Provide the (X, Y) coordinate of the cell's center where the given text is located.  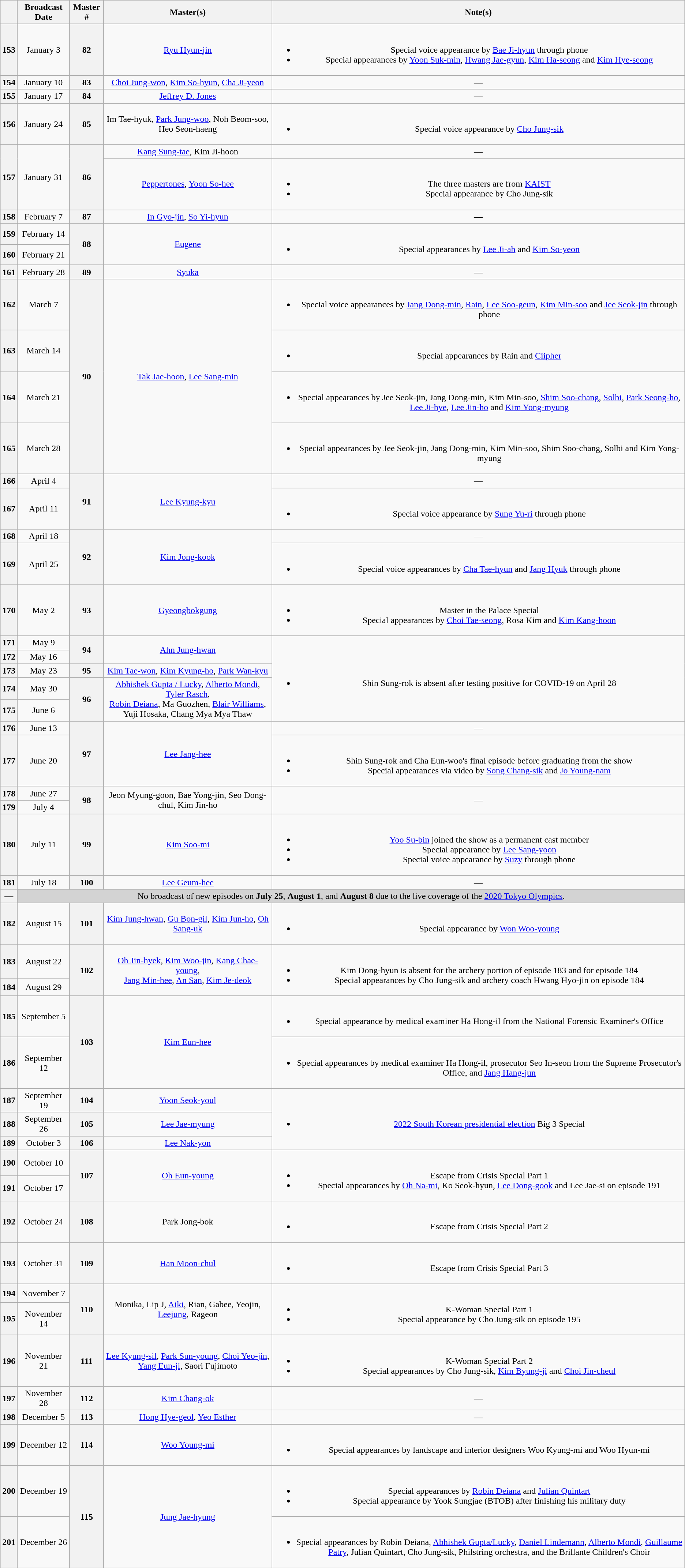
Master in the Palace SpecialSpecial appearances by Choi Tae-seong, Rosa Kim and Kim Kang-hoon (479, 610)
155 (9, 96)
July 18 (44, 882)
Lee Kyung-sil, Park Sun-young, Choi Yeo-jin, Yang Eun-ji, Saori Fujimoto (188, 1361)
In Gyo-jin, So Yi-hyun (188, 217)
Escape from Crisis Special Part 1Special appearances by Oh Na-mi, Ko Seok-hyun, Lee Dong-gook and Lee Jae-si on episode 191 (479, 1175)
Special appearances by landscape and interior designers Woo Kyung-mi and Woo Hyun-mi (479, 1444)
154 (9, 82)
Lee Kyung-kyu (188, 502)
95 (86, 671)
March 7 (44, 304)
Im Tae-hyuk, Park Jung-woo, Noh Beom-soo, Heo Seon-haeng (188, 124)
Choi Jung-won, Kim So-hyun, Cha Ji-yeon (188, 82)
101 (86, 924)
180 (9, 844)
Special appearance by medical examiner Ha Hong-il from the National Forensic Examiner's Office (479, 1016)
153 (9, 50)
85 (86, 124)
112 (86, 1398)
193 (9, 1263)
Special appearance by Won Woo-young (479, 924)
October 24 (44, 1222)
185 (9, 1016)
93 (86, 610)
May 9 (44, 643)
Peppertones, Yoon So-hee (188, 184)
May 30 (44, 689)
89 (86, 272)
Gyeongbokgung (188, 610)
October 17 (44, 1188)
189 (9, 1143)
November 14 (44, 1319)
201 (9, 1542)
Shin Sung-rok is absent after testing positive for COVID-19 on April 28 (479, 678)
April 4 (44, 481)
Special appearances by Robin Deiana and Julian QuintartSpecial appearance by Yook Sungjae (BTOB) after finishing his military duty (479, 1491)
February 21 (44, 255)
August 22 (44, 962)
191 (9, 1188)
Special appearances by Jee Seok-jin, Jang Dong-min, Kim Min-soo, Shim Soo-chang, Solbi, Park Seong-ho, Lee Ji-hye, Lee Jin-ho and Kim Yong-myung (479, 397)
192 (9, 1222)
111 (86, 1361)
December 26 (44, 1542)
The three masters are from KAISTSpecial appearance by Cho Jung-sik (479, 184)
K-Woman Special Part 1Special appearance by Cho Jung-sik on episode 195 (479, 1309)
109 (86, 1263)
88 (86, 244)
Special appearances by Rain and Ciipher (479, 350)
166 (9, 481)
176 (9, 728)
105 (86, 1124)
91 (86, 502)
Kang Sung-tae, Kim Ji-hoon (188, 151)
100 (86, 882)
173 (9, 671)
Kim Eun-hee (188, 1042)
186 (9, 1063)
February 7 (44, 217)
108 (86, 1222)
114 (86, 1444)
179 (9, 807)
Lee Geum-hee (188, 882)
Master # (86, 12)
104 (86, 1100)
August 15 (44, 924)
Shin Sung-rok and Cha Eun-woo's final episode before graduating from the showSpecial appearances via video by Song Chang-sik and Jo Young-nam (479, 761)
Special appearances by Jee Seok-jin, Jang Dong-min, Kim Min-soo, Shim Soo-chang, Solbi and Kim Yong-myung (479, 449)
182 (9, 924)
Syuka (188, 272)
Yoo Su-bin joined the show as a permanent cast memberSpecial appearance by Lee Sang-yoonSpecial voice appearance by Suzy through phone (479, 844)
April 18 (44, 536)
Tak Jae-hoon, Lee Sang-min (188, 376)
83 (86, 82)
199 (9, 1444)
Kim Soo-mi (188, 844)
172 (9, 657)
September 19 (44, 1100)
December 12 (44, 1444)
February 28 (44, 272)
September 12 (44, 1063)
107 (86, 1175)
197 (9, 1398)
May 16 (44, 657)
Kim Jong-kook (188, 557)
190 (9, 1163)
June 20 (44, 761)
162 (9, 304)
184 (9, 987)
198 (9, 1417)
No broadcast of new episodes on July 25, August 1, and August 8 due to the live coverage of the 2020 Tokyo Olympics. (351, 896)
99 (86, 844)
Lee Jang-hee (188, 754)
November 7 (44, 1293)
Ryu Hyun-jin (188, 50)
163 (9, 350)
March 21 (44, 397)
175 (9, 710)
110 (86, 1309)
Jung Jae-hyung (188, 1517)
174 (9, 689)
August 29 (44, 987)
Kim Jung-hwan, Gu Bon-gil, Kim Jun-ho, Oh Sang-uk (188, 924)
Special voice appearances by Cha Tae-hyun and Jang Hyuk through phone (479, 564)
November 21 (44, 1361)
115 (86, 1517)
92 (86, 557)
February 14 (44, 234)
Oh Jin-hyek, Kim Woo-jin, Kang Chae-young,Jang Min-hee, An San, Kim Je-deok (188, 970)
September 26 (44, 1124)
178 (9, 793)
Special voice appearance by Bae Ji-hyun through phoneSpecial appearances by Yoon Suk-min, Hwang Jae-gyun, Kim Ha-seong and Kim Hye-seong (479, 50)
164 (9, 397)
200 (9, 1491)
Kim Chang-ok (188, 1398)
Eugene (188, 244)
April 25 (44, 564)
October 31 (44, 1263)
July 11 (44, 844)
K-Woman Special Part 2Special appearances by Cho Jung-sik, Kim Byung-ji and Choi Jin-cheul (479, 1361)
Yoon Seok-youl (188, 1100)
Jeon Myung-goon, Bae Yong-jin, Seo Dong-chul, Kim Jin-ho (188, 800)
90 (86, 376)
2022 South Korean presidential election Big 3 Special (479, 1119)
October 3 (44, 1143)
December 19 (44, 1491)
Park Jong-bok (188, 1222)
Special voice appearance by Cho Jung-sik (479, 124)
Note(s) (479, 12)
Ahn Jung-hwan (188, 650)
Special appearances by medical examiner Ha Hong-il, prosecutor Seo In-seon from the Supreme Prosecutor's Office, and Jang Hang-jun (479, 1063)
113 (86, 1417)
86 (86, 177)
July 4 (44, 807)
161 (9, 272)
June 6 (44, 710)
183 (9, 962)
Jeffrey D. Jones (188, 96)
January 3 (44, 50)
October 10 (44, 1163)
Oh Eun-young (188, 1175)
96 (86, 699)
169 (9, 564)
103 (86, 1042)
Special voice appearances by Jang Dong-min, Rain, Lee Soo-geun, Kim Min-soo and Jee Seok-jin through phone (479, 304)
84 (86, 96)
January 31 (44, 177)
June 27 (44, 793)
November 28 (44, 1398)
Special appearances by Lee Ji-ah and Kim So-yeon (479, 244)
Monika, Lip J, Aiki, Rian, Gabee, Yeojin, Leejung, Rageon (188, 1309)
Woo Young-mi (188, 1444)
Kim Tae-won, Kim Kyung-ho, Park Wan-kyu (188, 671)
159 (9, 234)
167 (9, 509)
181 (9, 882)
June 13 (44, 728)
March 14 (44, 350)
102 (86, 970)
January 24 (44, 124)
Abhishek Gupta / Lucky, Alberto Mondi, Tyler Rasch,Robin Deiana, Ma Guozhen, Blair Williams,Yuji Hosaka, Chang Mya Mya Thaw (188, 699)
Hong Hye-geol, Yeo Esther (188, 1417)
98 (86, 800)
82 (86, 50)
160 (9, 255)
March 28 (44, 449)
157 (9, 177)
Lee Nak-yon (188, 1143)
158 (9, 217)
106 (86, 1143)
195 (9, 1319)
Escape from Crisis Special Part 3 (479, 1263)
January 17 (44, 96)
May 2 (44, 610)
January 10 (44, 82)
Escape from Crisis Special Part 2 (479, 1222)
177 (9, 761)
156 (9, 124)
Master(s) (188, 12)
Lee Jae-myung (188, 1124)
Special voice appearance by Sung Yu-ri through phone (479, 509)
168 (9, 536)
194 (9, 1293)
Broadcast Date (44, 12)
196 (9, 1361)
165 (9, 449)
Han Moon-chul (188, 1263)
April 11 (44, 509)
May 23 (44, 671)
188 (9, 1124)
97 (86, 754)
December 5 (44, 1417)
170 (9, 610)
171 (9, 643)
187 (9, 1100)
September 5 (44, 1016)
94 (86, 650)
87 (86, 217)
